Locate the cell with the specified text and output its [X, Y] center coordinate. 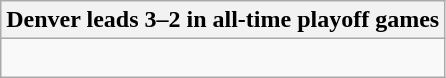
Denver leads 3–2 in all-time playoff games [223, 20]
